Identify which cell holds the provided text, then report its (x, y) central coordinate. 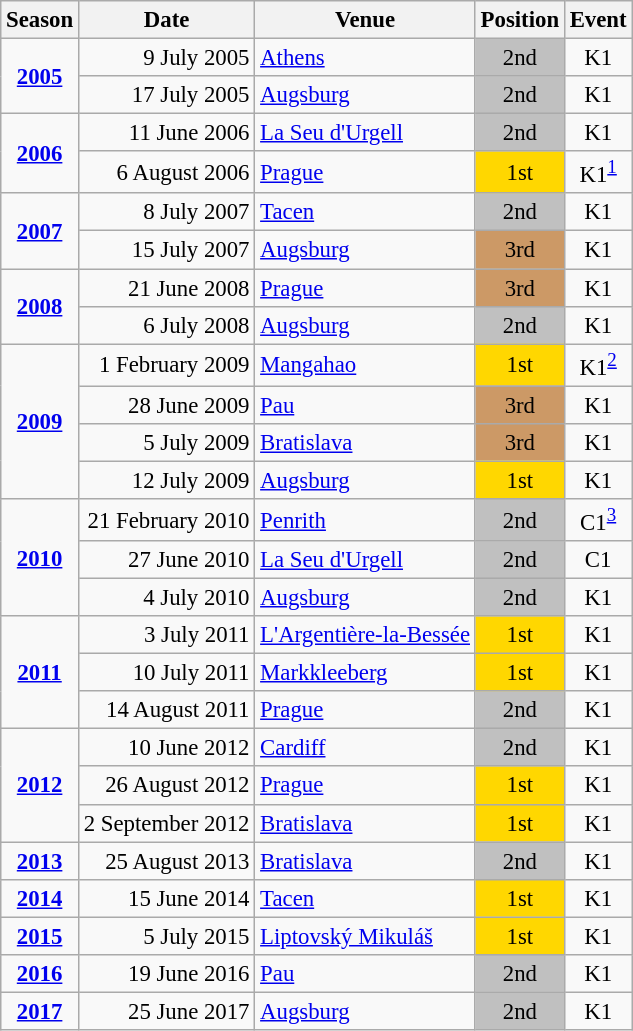
5 July 2009 (166, 443)
2 September 2012 (166, 823)
Liptovský Mikuláš (365, 936)
26 August 2012 (166, 786)
2013 (40, 861)
2016 (40, 974)
8 July 2007 (166, 213)
9 July 2005 (166, 58)
Venue (365, 20)
19 June 2016 (166, 974)
2015 (40, 936)
2010 (40, 558)
11 June 2006 (166, 133)
L'Argentière-la-Bessée (365, 635)
6 August 2006 (166, 172)
Position (520, 20)
12 July 2009 (166, 480)
28 June 2009 (166, 405)
2009 (40, 422)
2014 (40, 898)
K12 (598, 365)
14 August 2011 (166, 710)
2012 (40, 786)
Event (598, 20)
25 August 2013 (166, 861)
Athens (365, 58)
5 July 2015 (166, 936)
3 July 2011 (166, 635)
2011 (40, 672)
21 February 2010 (166, 520)
15 July 2007 (166, 250)
2007 (40, 232)
17 July 2005 (166, 95)
Markkleeberg (365, 673)
Mangahao (365, 365)
Season (40, 20)
1 February 2009 (166, 365)
C13 (598, 520)
4 July 2010 (166, 598)
2005 (40, 76)
K11 (598, 172)
10 June 2012 (166, 748)
2017 (40, 1011)
C1 (598, 560)
6 July 2008 (166, 325)
Penrith (365, 520)
21 June 2008 (166, 288)
Cardiff (365, 748)
15 June 2014 (166, 898)
Date (166, 20)
10 July 2011 (166, 673)
25 June 2017 (166, 1011)
2008 (40, 306)
27 June 2010 (166, 560)
2006 (40, 154)
